Capture the cell that displays the provided text and extract its [x, y] central coordinate. 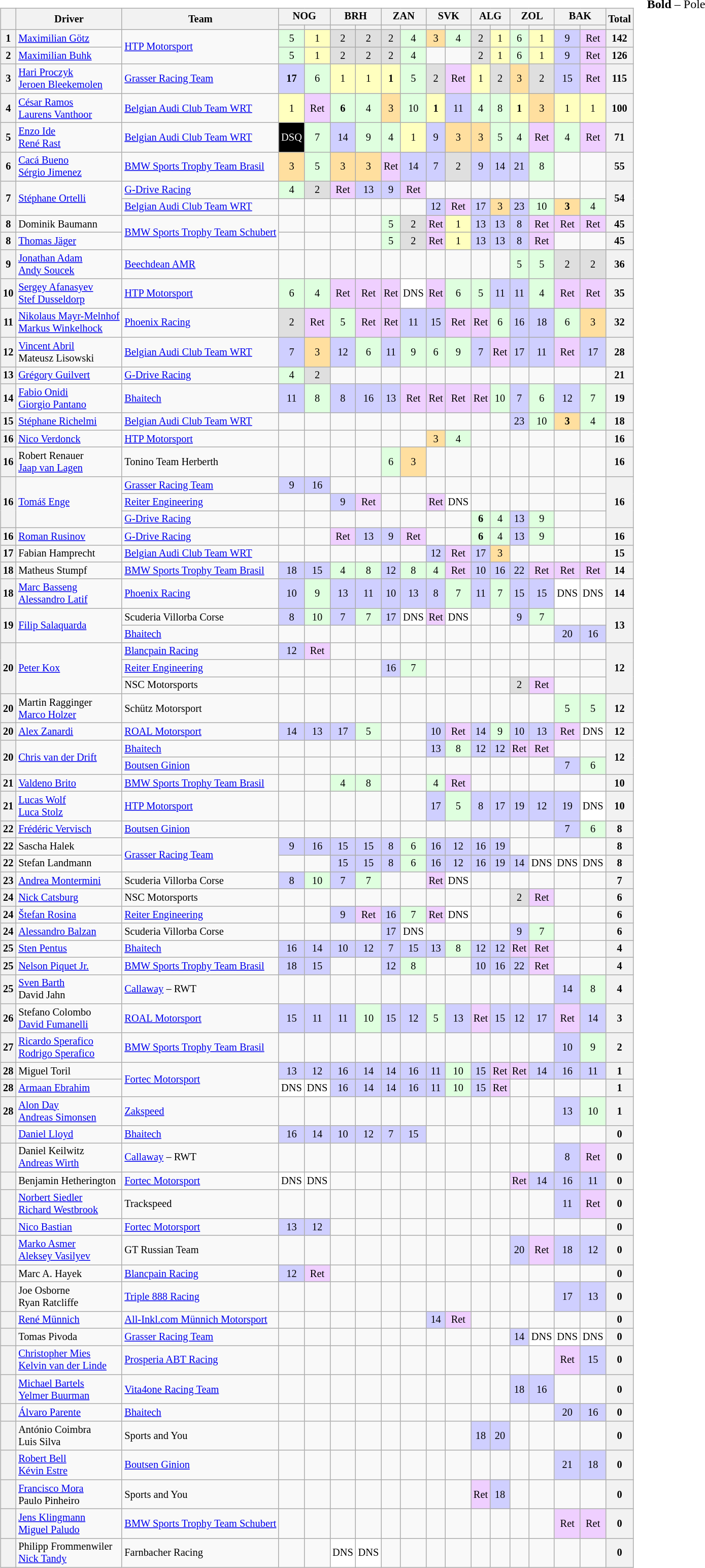
DSQ [291, 138]
Andrea Montermini [69, 880]
Vincent Abril Mateusz Lisowski [69, 352]
Marc A. Hayek [69, 1273]
Martin Ragginger Marco Holzer [69, 708]
Alex Zanardi [69, 732]
Thomas Jäger [69, 241]
Cacá Bueno Sérgio Jimenez [69, 167]
Beechdean AMR [200, 265]
Nelson Piquet Jr. [69, 966]
Stefan Landmann [69, 864]
Tomas Pivoda [69, 1337]
GT Russian Team [200, 1250]
126 [619, 56]
Sascha Halek [69, 846]
Roman Rusinov [69, 536]
Benjamin Hetherington [69, 1181]
54 [619, 198]
Trackspeed [200, 1204]
115 [619, 79]
Philipp Frommenwiler Nick Tandy [69, 1553]
Alessandro Balzan [69, 932]
Tonino Team Herberth [200, 462]
Marko Asmer Aleksey Vasilyev [69, 1250]
Schütz Motorsport [200, 708]
César Ramos Laurens Vanthoor [69, 108]
Daniel Keilwitz Andreas Wirth [69, 1158]
Michael Bartels Yelmer Buurman [69, 1389]
Hari Proczyk Jeroen Bleekemolen [69, 79]
SVK [449, 17]
All-Inkl.com Münnich Motorsport [200, 1320]
Dominik Baumann [69, 224]
Armaan Ebrahim [69, 1088]
32 [619, 323]
Maximilian Götz [69, 39]
Christopher Mies Kelvin van der Linde [69, 1360]
Stéphane Richelmi [69, 421]
Tomáš Enge [69, 502]
BRH [355, 17]
NOG [305, 17]
Filip Salaquarda [69, 626]
Robert Bell Kévin Estre [69, 1465]
Stefano Colombo David Fumanelli [69, 1019]
71 [619, 138]
Nico Verdonck [69, 439]
Norbert Siedler Richard Westbrook [69, 1204]
Vita4one Racing Team [200, 1389]
Maximilian Buhk [69, 56]
Ricardo Sperafico Rodrigo Sperafico [69, 1048]
BAK [580, 17]
Álvaro Parente [69, 1413]
36 [619, 265]
ALG [490, 17]
António Coimbra Luis Silva [69, 1436]
Valdeno Brito [69, 783]
55 [619, 167]
Nico Bastian [69, 1227]
Jens Klingmann Miguel Paludo [69, 1524]
27 [8, 1048]
Stéphane Ortelli [69, 198]
Joe Osborne Ryan Ratcliffe [69, 1297]
Frédéric Vervisch [69, 829]
Alon Day Andreas Simonsen [69, 1111]
Sven Barth David Jahn [69, 989]
Marc Basseng Alessandro Latif [69, 594]
Francisco Mora Paulo Pinheiro [69, 1494]
ZOL [532, 17]
26 [8, 1019]
Fabio Onidi Giorgio Pantano [69, 399]
Total [619, 19]
Jonathan Adam Andy Soucek [69, 265]
Miguel Toril [69, 1071]
Grégory Guilvert [69, 375]
René Münnich [69, 1320]
Sten Pentus [69, 949]
Peter Kox [69, 668]
Team [200, 19]
100 [619, 108]
Daniel Lloyd [69, 1134]
142 [619, 39]
Driver [69, 19]
Chris van der Drift [69, 758]
Matheus Stumpf [69, 571]
Nick Catsburg [69, 898]
Zakspeed [200, 1111]
Robert Renauer Jaap van Lagen [69, 462]
Prosperia ABT Racing [200, 1360]
ZAN [404, 17]
Triple 888 Racing [200, 1297]
Nikolaus Mayr-Melnhof Markus Winkelhock [69, 323]
Enzo Ide René Rast [69, 138]
Štefan Rosina [69, 915]
Sergey Afanasyev Stef Dusseldorp [69, 293]
35 [619, 293]
Fabian Hamprecht [69, 553]
Farnbacher Racing [200, 1553]
Lucas Wolf Luca Stolz [69, 806]
